Find where the given text appears and provide that cell's center as (X, Y) coordinate. 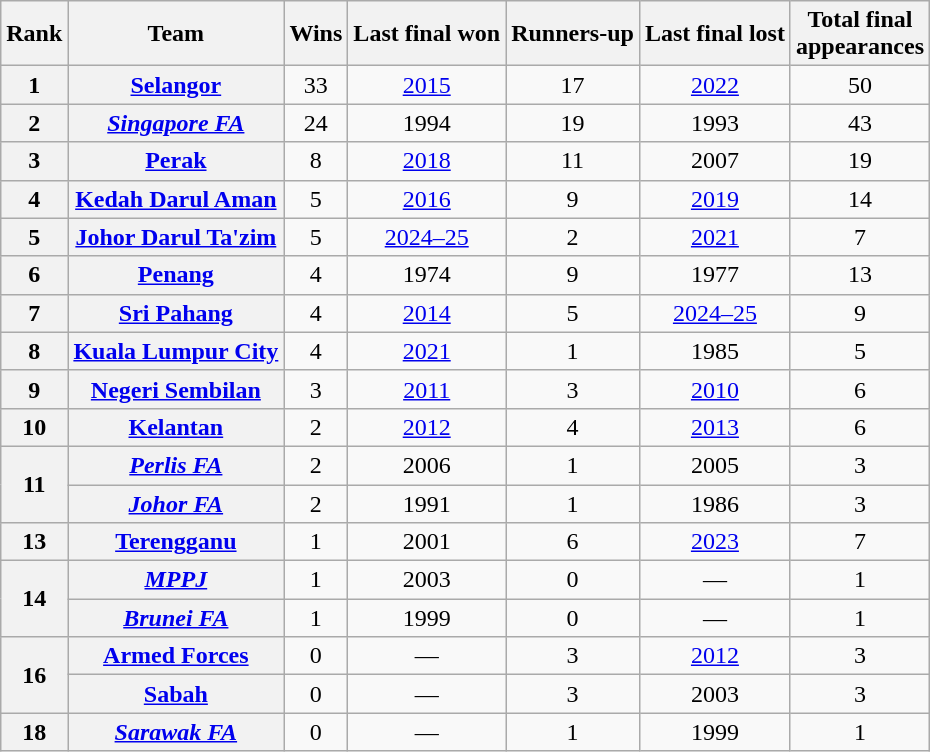
Brunei FA (176, 618)
2013 (714, 427)
MPPJ (176, 580)
Kedah Darul Aman (176, 199)
Wins (316, 34)
2011 (427, 389)
Sri Pahang (176, 313)
Last final won (427, 34)
Perlis FA (176, 465)
2015 (427, 85)
Singapore FA (176, 123)
Team (176, 34)
Perak (176, 161)
Johor Darul Ta'zim (176, 237)
Sarawak FA (176, 732)
2001 (427, 542)
24 (316, 123)
2022 (714, 85)
Sabah (176, 694)
10 (34, 427)
17 (573, 85)
Terengganu (176, 542)
43 (860, 123)
2005 (714, 465)
Total finalappearances (860, 34)
Kuala Lumpur City (176, 351)
1974 (427, 275)
1985 (714, 351)
1986 (714, 503)
2006 (427, 465)
2018 (427, 161)
Penang (176, 275)
50 (860, 85)
2010 (714, 389)
2014 (427, 313)
Negeri Sembilan (176, 389)
1977 (714, 275)
Selangor (176, 85)
2007 (714, 161)
Armed Forces (176, 656)
2023 (714, 542)
Kelantan (176, 427)
16 (34, 675)
2019 (714, 199)
Johor FA (176, 503)
1994 (427, 123)
33 (316, 85)
1993 (714, 123)
Rank (34, 34)
18 (34, 732)
2016 (427, 199)
Runners-up (573, 34)
1991 (427, 503)
Last final lost (714, 34)
